Return [x, y] of the center of cell containing provided text 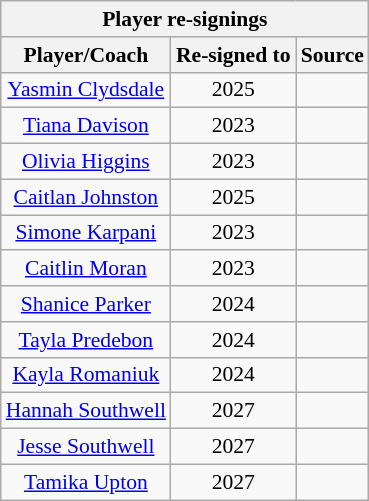
Tiana Davison [86, 126]
Shanice Parker [86, 304]
Re-signed to [234, 55]
Source [332, 55]
Kayla Romaniuk [86, 375]
Yasmin Clydsdale [86, 90]
Player re-signings [185, 19]
Tayla Predebon [86, 340]
Caitlan Johnston [86, 197]
Simone Karpani [86, 233]
Tamika Upton [86, 482]
Caitlin Moran [86, 269]
Olivia Higgins [86, 162]
Hannah Southwell [86, 411]
Jesse Southwell [86, 447]
Player/Coach [86, 55]
